Determine the (x, y) coordinate at the center of the cell enclosing the given text.  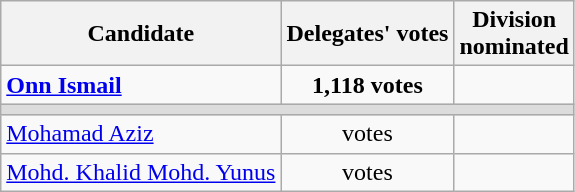
Candidate (141, 34)
Onn Ismail (141, 85)
Mohd. Khalid Mohd. Yunus (141, 172)
Mohamad Aziz (141, 134)
Division nominated (514, 34)
1,118 votes (368, 85)
Delegates' votes (368, 34)
